Detect which cell encompasses the target text, then output its (x, y) center coordinate. 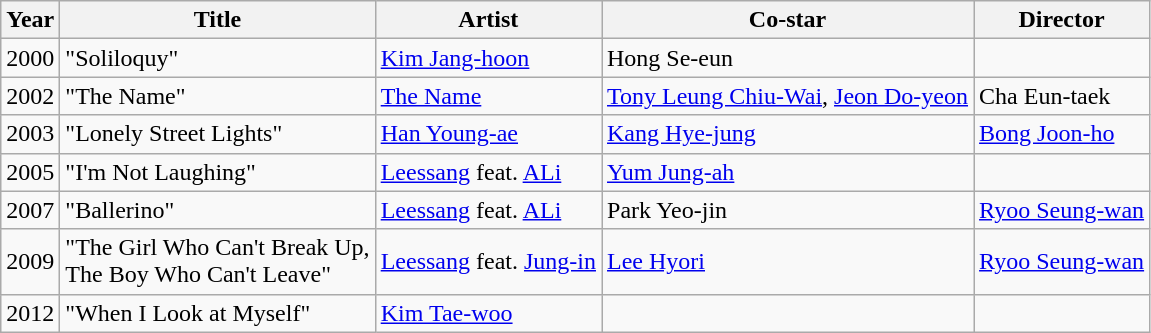
Cha Eun-taek (1062, 96)
2003 (30, 134)
Han Young-ae (488, 134)
Year (30, 20)
Artist (488, 20)
Title (218, 20)
"The Name" (218, 96)
Leessang feat. Jung-in (488, 262)
"I'm Not Laughing" (218, 172)
Kim Tae-woo (488, 313)
2009 (30, 262)
Park Yeo-jin (788, 210)
"Soliloquy" (218, 58)
Co-star (788, 20)
Tony Leung Chiu-Wai, Jeon Do-yeon (788, 96)
2005 (30, 172)
Bong Joon-ho (1062, 134)
"When I Look at Myself" (218, 313)
"Ballerino" (218, 210)
2000 (30, 58)
"Lonely Street Lights" (218, 134)
Yum Jung-ah (788, 172)
Lee Hyori (788, 262)
Hong Se-eun (788, 58)
2012 (30, 313)
"The Girl Who Can't Break Up, The Boy Who Can't Leave" (218, 262)
2002 (30, 96)
2007 (30, 210)
The Name (488, 96)
Kang Hye-jung (788, 134)
Director (1062, 20)
Kim Jang-hoon (488, 58)
